Find where the given text appears and provide that cell's center as (x, y) coordinate. 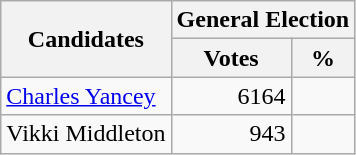
General Election (263, 20)
% (323, 58)
943 (231, 134)
Charles Yancey (86, 96)
6164 (231, 96)
Candidates (86, 39)
Vikki Middleton (86, 134)
Votes (231, 58)
